Scan for the cell matching the given text and deliver its (X, Y) coordinate at center. 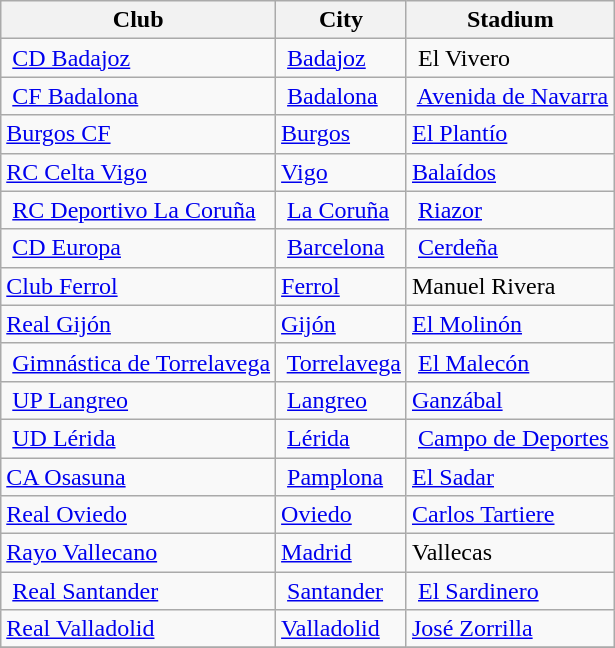
Carlos Tartiere (510, 515)
UD Lérida (138, 438)
El Plantío (510, 134)
CD Badajoz (138, 58)
Oviedo (342, 515)
Ganzábal (510, 400)
Cerdeña (510, 248)
UP Langreo (138, 400)
CF Badalona (138, 96)
El Molinón (510, 324)
Barcelona (342, 248)
City (342, 20)
Badalona (342, 96)
El Vivero (510, 58)
Burgos (342, 134)
CD Europa (138, 248)
El Sadar (510, 477)
La Coruña (342, 210)
Ferrol (342, 286)
Balaídos (510, 172)
Valladolid (342, 629)
RC Deportivo La Coruña (138, 210)
El Sardinero (510, 591)
Vigo (342, 172)
Avenida de Navarra (510, 96)
Madrid (342, 553)
Pamplona (342, 477)
Real Gijón (138, 324)
Gijón (342, 324)
Santander (342, 591)
Campo de Deportes (510, 438)
Manuel Rivera (510, 286)
Badajoz (342, 58)
Real Valladolid (138, 629)
Torrelavega (342, 362)
Lérida (342, 438)
Real Santander (138, 591)
CA Osasuna (138, 477)
Burgos CF (138, 134)
Gimnástica de Torrelavega (138, 362)
El Malecón (510, 362)
Real Oviedo (138, 515)
Langreo (342, 400)
Club (138, 20)
Riazor (510, 210)
RC Celta Vigo (138, 172)
Club Ferrol (138, 286)
Rayo Vallecano (138, 553)
Vallecas (510, 553)
José Zorrilla (510, 629)
Stadium (510, 20)
